Find where the given text appears and provide that cell's center as (X, Y) coordinate. 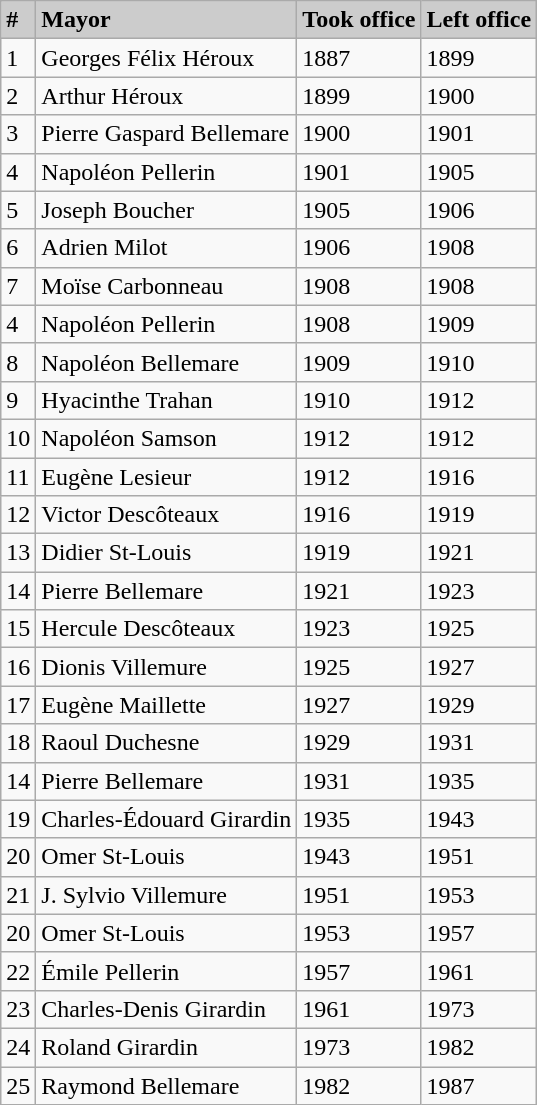
Left office (479, 20)
Moïse Carbonneau (166, 286)
Roland Girardin (166, 1047)
Émile Pellerin (166, 971)
Eugène Maillette (166, 705)
1987 (479, 1085)
3 (18, 134)
Arthur Héroux (166, 96)
24 (18, 1047)
25 (18, 1085)
Pierre Gaspard Bellemare (166, 134)
11 (18, 477)
Raymond Bellemare (166, 1085)
Dionis Villemure (166, 667)
Eugène Lesieur (166, 477)
J. Sylvio Villemure (166, 895)
8 (18, 362)
Charles-Édouard Girardin (166, 819)
Took office (359, 20)
Hyacinthe Trahan (166, 400)
Charles-Denis Girardin (166, 1009)
22 (18, 971)
Mayor (166, 20)
7 (18, 286)
Hercule Descôteaux (166, 629)
19 (18, 819)
6 (18, 248)
16 (18, 667)
10 (18, 438)
2 (18, 96)
18 (18, 743)
1887 (359, 58)
Didier St-Louis (166, 553)
Adrien Milot (166, 248)
17 (18, 705)
Napoléon Bellemare (166, 362)
Raoul Duchesne (166, 743)
15 (18, 629)
Georges Félix Héroux (166, 58)
9 (18, 400)
# (18, 20)
5 (18, 210)
23 (18, 1009)
Victor Descôteaux (166, 515)
1 (18, 58)
Napoléon Samson (166, 438)
21 (18, 895)
13 (18, 553)
12 (18, 515)
Joseph Boucher (166, 210)
